Identify which cell holds the provided text, then report its [X, Y] central coordinate. 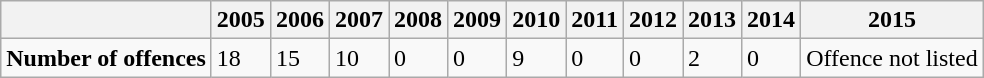
2 [712, 58]
15 [300, 58]
10 [358, 58]
2005 [240, 20]
2008 [418, 20]
2010 [536, 20]
2009 [478, 20]
Number of offences [106, 58]
2006 [300, 20]
Offence not listed [892, 58]
2011 [595, 20]
9 [536, 58]
2013 [712, 20]
2012 [652, 20]
18 [240, 58]
2007 [358, 20]
2014 [772, 20]
2015 [892, 20]
